Find where the given text appears and provide that cell's center as (x, y) coordinate. 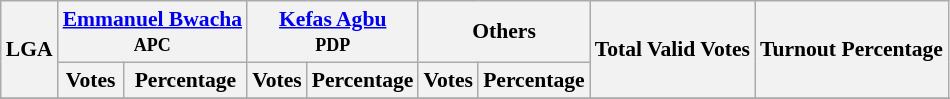
Turnout Percentage (852, 50)
LGA (30, 50)
Emmanuel BwachaAPC (152, 32)
Kefas AgbuPDP (332, 32)
Others (504, 32)
Total Valid Votes (672, 50)
